Provide the [X, Y] coordinate of the cell's center where the given text is located.  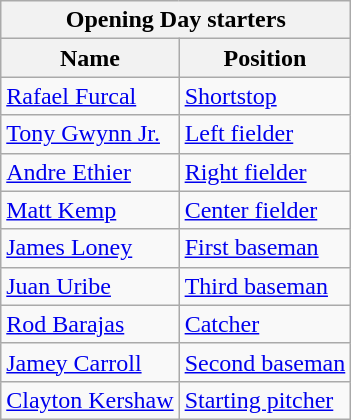
Shortstop [265, 96]
Matt Kemp [90, 210]
Clayton Kershaw [90, 400]
Name [90, 58]
Andre Ethier [90, 172]
James Loney [90, 248]
Opening Day starters [176, 20]
Jamey Carroll [90, 362]
Juan Uribe [90, 286]
Tony Gwynn Jr. [90, 134]
Third baseman [265, 286]
Center fielder [265, 210]
Catcher [265, 324]
Rafael Furcal [90, 96]
Second baseman [265, 362]
Left fielder [265, 134]
Position [265, 58]
Starting pitcher [265, 400]
Rod Barajas [90, 324]
Right fielder [265, 172]
First baseman [265, 248]
